Search for the cell housing the specified text and yield its (x, y) center coordinate. 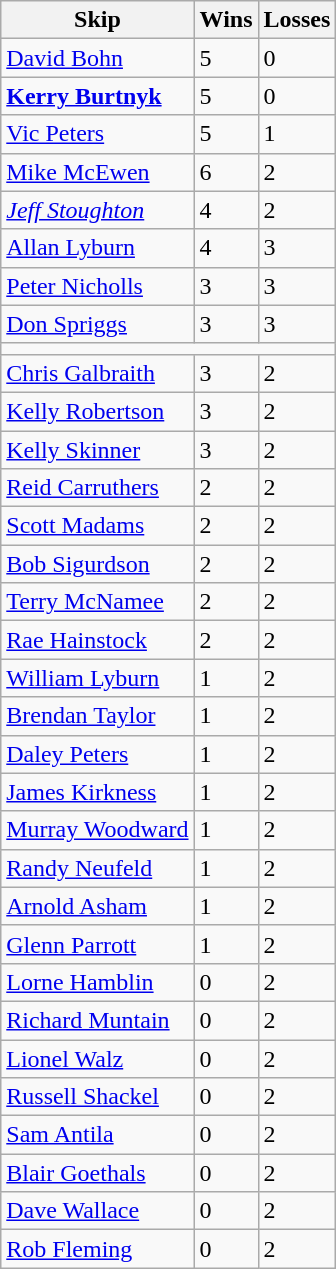
Kelly Skinner (98, 449)
Blair Goethals (98, 1173)
Kerry Burtnyk (98, 96)
Daley Peters (98, 754)
Kelly Robertson (98, 411)
David Bohn (98, 58)
Sam Antila (98, 1135)
Scott Madams (98, 526)
Lorne Hamblin (98, 982)
Jeff Stoughton (98, 210)
William Lyburn (98, 678)
Don Spriggs (98, 324)
James Kirkness (98, 792)
Richard Muntain (98, 1020)
Arnold Asham (98, 906)
Wins (226, 20)
Reid Carruthers (98, 488)
Rob Fleming (98, 1249)
Murray Woodward (98, 830)
Glenn Parrott (98, 944)
Brendan Taylor (98, 716)
Terry McNamee (98, 602)
Vic Peters (98, 134)
6 (226, 172)
Randy Neufeld (98, 868)
Rae Hainstock (98, 640)
Lionel Walz (98, 1059)
Dave Wallace (98, 1211)
Peter Nicholls (98, 286)
Losses (297, 20)
Mike McEwen (98, 172)
Skip (98, 20)
Allan Lyburn (98, 248)
Chris Galbraith (98, 373)
Bob Sigurdson (98, 564)
Russell Shackel (98, 1097)
